Return the [x, y] coordinate for the center point of the cell that contains the specified text.  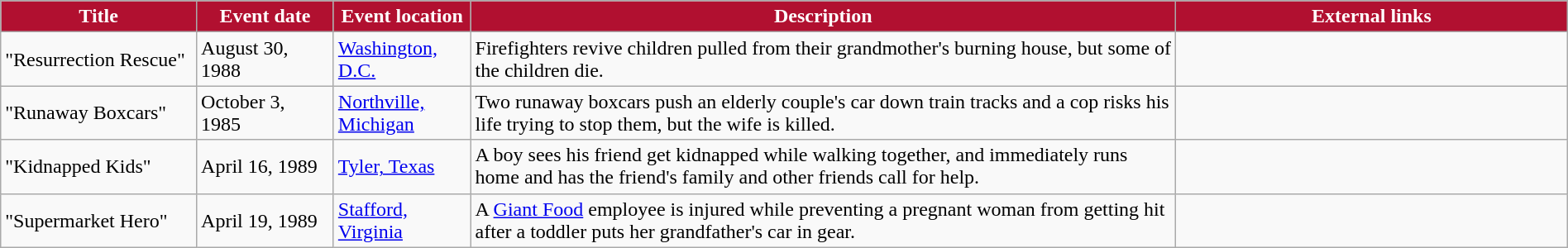
Northville, Michigan [402, 112]
Two runaway boxcars push an elderly couple's car down train tracks and a cop risks his life trying to stop them, but the wife is killed. [824, 112]
Title [99, 17]
Stafford, Virginia [402, 220]
Event location [402, 17]
"Resurrection Rescue" [99, 60]
April 16, 1989 [265, 167]
"Kidnapped Kids" [99, 167]
Firefighters revive children pulled from their grandmother's burning house, but some of the children die. [824, 60]
August 30, 1988 [265, 60]
Washington, D.C. [402, 60]
External links [1372, 17]
Event date [265, 17]
"Runaway Boxcars" [99, 112]
A Giant Food employee is injured while preventing a pregnant woman from getting hit after a toddler puts her grandfather's car in gear. [824, 220]
Description [824, 17]
A boy sees his friend get kidnapped while walking together, and immediately runs home and has the friend's family and other friends call for help. [824, 167]
"Supermarket Hero" [99, 220]
April 19, 1989 [265, 220]
October 3, 1985 [265, 112]
Tyler, Texas [402, 167]
